Determine the (x, y) coordinate at the center of the cell enclosing the given text.  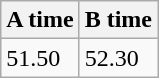
51.50 (40, 58)
A time (40, 20)
B time (118, 20)
52.30 (118, 58)
